Locate the cell with the specified text and output its (x, y) center coordinate. 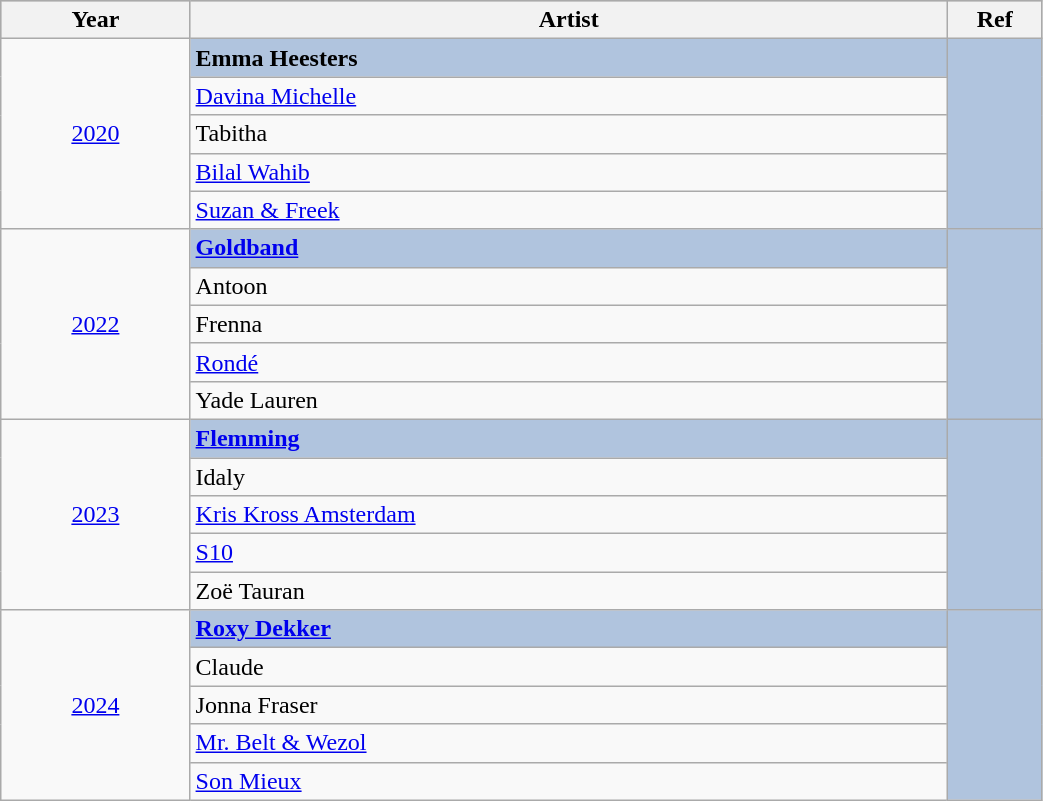
Suzan & Freek (568, 210)
Roxy Dekker (568, 629)
Emma Heesters (568, 58)
Jonna Fraser (568, 705)
Kris Kross Amsterdam (568, 515)
Yade Lauren (568, 400)
Flemming (568, 438)
Son Mieux (568, 781)
Bilal Wahib (568, 172)
S10 (568, 553)
Mr. Belt & Wezol (568, 743)
Frenna (568, 324)
Year (96, 20)
2022 (96, 324)
Zoë Tauran (568, 591)
Artist (568, 20)
Idaly (568, 477)
Claude (568, 667)
2024 (96, 705)
Rondé (568, 362)
Ref (994, 20)
2023 (96, 514)
Antoon (568, 286)
Davina Michelle (568, 96)
2020 (96, 134)
Tabitha (568, 134)
Goldband (568, 248)
